Pinpoint the cell where the given text exists, returning its [X, Y] midpoint coordinate. 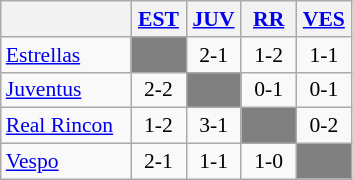
2-2 [158, 90]
JUV [214, 19]
RR [268, 19]
Estrellas [66, 55]
Real Rincon [66, 126]
EST [158, 19]
Juventus [66, 90]
VES [324, 19]
Vespo [66, 162]
3-1 [214, 126]
0-2 [324, 126]
1-0 [268, 162]
